Extract the (X, Y) coordinate from the center of the cell holding the provided text.  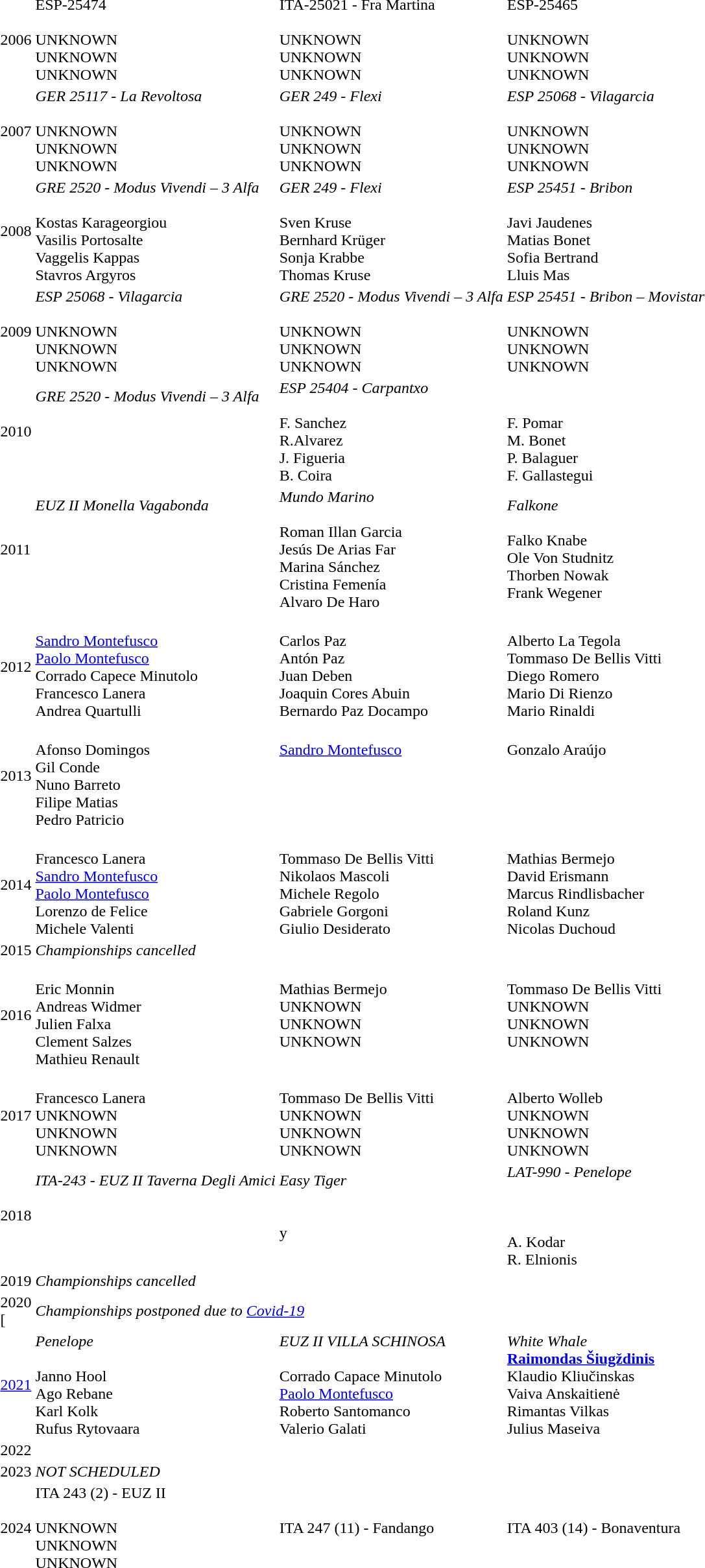
Tommaso De Bellis VittiNikolaos MascoliMichele RegoloGabriele GorgoniGiulio Desiderato (391, 885)
FalkoneFalko KnabeOle Von StudnitzThorben NowakFrank Wegener (606, 549)
Gonzalo Araújo (606, 776)
EUZ II Monella Vagabonda (156, 549)
GER 25117 - La RevoltosaUNKNOWNUNKNOWNUNKNOWN (156, 131)
Carlos PazAntón PazJuan DebenJoaquin Cores AbuinBernardo Paz Docampo (391, 667)
GRE 2520 - Modus Vivendi – 3 AlfaUNKNOWNUNKNOWNUNKNOWN (391, 331)
EUZ II VILLA SCHINOSACorrado Capace MinutoloPaolo MontefuscoRoberto SantomancoValerio Galati (391, 1385)
Eric MonninAndreas WidmerJulien FalxaClement SalzesMathieu Renault (156, 1016)
Mundo MarinoRoman Illan GarciaJesús De Arias FarMarina SánchezCristina FemeníaAlvaro De Haro (391, 549)
Afonso DomingosGil CondeNuno BarretoFilipe MatiasPedro Patricio (156, 776)
Easy Tigery (391, 1215)
Sandro Montefusco (391, 776)
Alberto La TegolaTommaso De Bellis VittiDiego RomeroMario Di RienzoMario Rinaldi (606, 667)
GER 249 - FlexiUNKNOWNUNKNOWNUNKNOWN (391, 131)
Francesco LaneraSandro MontefuscoPaolo MontefuscoLorenzo de FeliceMichele Valenti (156, 885)
NOT SCHEDULED (370, 1471)
Alberto WollebUNKNOWNUNKNOWNUNKNOWN (606, 1115)
LAT-990 - PenelopeA. KodarR. Elnionis (606, 1215)
F. PomarM. BonetP. BalaguerF. Gallastegui (606, 432)
Francesco LaneraUNKNOWNUNKNOWNUNKNOWN (156, 1115)
Mathias BermejoDavid ErismannMarcus RindlisbacherRoland KunzNicolas Duchoud (606, 885)
ESP 25404 - CarpantxoF. SanchezR.AlvarezJ. FigueriaB. Coira (391, 432)
GRE 2520 - Modus Vivendi – 3 Alfa (156, 432)
ITA-243 - EUZ II Taverna Degli Amici (156, 1215)
GRE 2520 - Modus Vivendi – 3 AlfaKostas KarageorgiouVasilis PortosalteVaggelis KappasStavros Argyros (156, 231)
Sandro MontefuscoPaolo MontefuscoCorrado Capece MinutoloFrancesco LaneraAndrea Quartulli (156, 667)
Penelope Janno HoolAgo RebaneKarl KolkRufus Rytovaara (156, 1385)
Mathias BermejoUNKNOWNUNKNOWNUNKNOWN (391, 1016)
GER 249 - FlexiSven KruseBernhard KrügerSonja KrabbeThomas Kruse (391, 231)
Championships postponed due to Covid-19 (370, 1311)
White Whale Raimondas ŠiugždinisKlaudio KliučinskasVaiva AnskaitienėRimantas VilkasJulius Maseiva (606, 1385)
ESP 25451 - Bribon – MovistarUNKNOWNUNKNOWNUNKNOWN (606, 331)
ESP 25451 - BribonJavi JaudenesMatias BonetSofia BertrandLluis Mas (606, 231)
